Find where the given text appears and provide that cell's center as (x, y) coordinate. 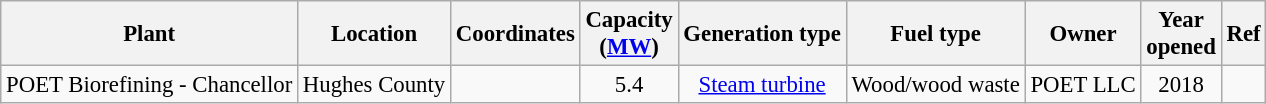
5.4 (629, 85)
Owner (1083, 34)
POET Biorefining - Chancellor (150, 85)
Capacity(MW) (629, 34)
Ref (1244, 34)
2018 (1181, 85)
Generation type (762, 34)
Hughes County (374, 85)
Wood/wood waste (936, 85)
Steam turbine (762, 85)
Yearopened (1181, 34)
Location (374, 34)
Coordinates (516, 34)
Plant (150, 34)
Fuel type (936, 34)
POET LLC (1083, 85)
